Return (x, y) of the center of cell containing provided text 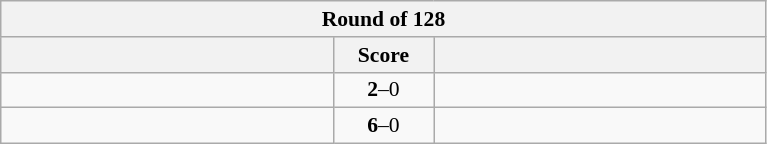
Round of 128 (384, 19)
Score (383, 55)
2–0 (383, 90)
6–0 (383, 126)
